From the cell containing the given text, extract its center point as (X, Y) coordinate. 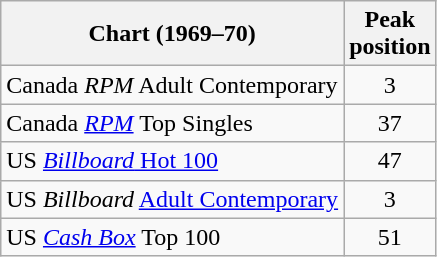
Canada RPM Top Singles (172, 123)
Peakposition (390, 34)
47 (390, 161)
Chart (1969–70) (172, 34)
37 (390, 123)
Canada RPM Adult Contemporary (172, 85)
US Billboard Hot 100 (172, 161)
US Billboard Adult Contemporary (172, 199)
US Cash Box Top 100 (172, 237)
51 (390, 237)
